Output the (X, Y) coordinate of the center of the cell containing the given text.  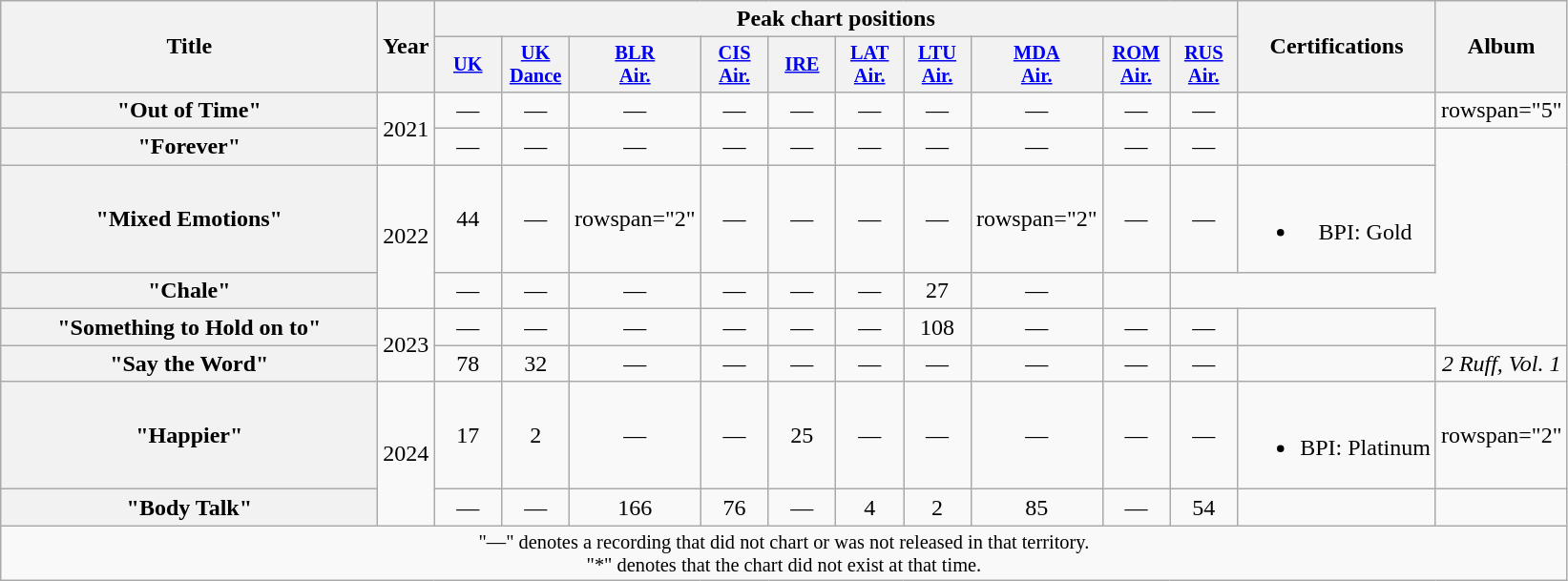
85 (1036, 508)
"Out of Time" (189, 110)
RUSAir. (1204, 65)
ROMAir. (1136, 65)
25 (802, 435)
Certifications (1337, 47)
2022 (407, 237)
MDAAir. (1036, 65)
BLRAir. (636, 65)
"Forever" (189, 147)
"Happier" (189, 435)
2021 (407, 128)
UKDance (536, 65)
Title (189, 47)
54 (1204, 508)
rowspan="5" (1501, 110)
108 (937, 327)
17 (468, 435)
27 (937, 291)
4 (870, 508)
UK (468, 65)
"—" denotes a recording that did not chart or was not released in that territory. "*" denotes that the chart did not exist at that time. (784, 553)
44 (468, 219)
76 (735, 508)
Album (1501, 47)
LATAir. (870, 65)
"Mixed Emotions" (189, 219)
"Something to Hold on to" (189, 327)
LTUAir. (937, 65)
2 Ruff, Vol. 1 (1501, 363)
"Chale" (189, 291)
78 (468, 363)
Year (407, 47)
166 (636, 508)
IRE (802, 65)
Peak chart positions (836, 19)
2023 (407, 345)
"Body Talk" (189, 508)
BPI: Platinum (1337, 435)
2024 (407, 454)
"Say the Word" (189, 363)
CISAir. (735, 65)
BPI: Gold (1337, 219)
32 (536, 363)
